Provide the (x, y) coordinate of the cell's center where the given text is located.  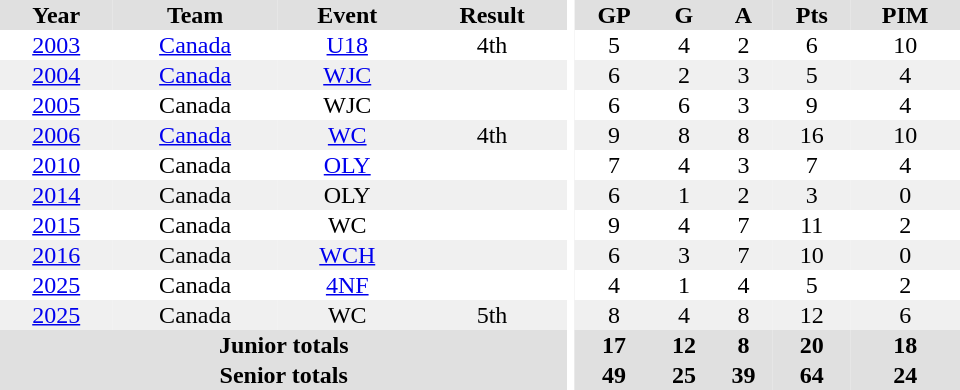
WCH (348, 255)
GP (614, 15)
5th (492, 315)
24 (905, 375)
Year (56, 15)
39 (744, 375)
Junior totals (284, 345)
18 (905, 345)
25 (684, 375)
PIM (905, 15)
11 (812, 225)
16 (812, 135)
Pts (812, 15)
17 (614, 345)
Event (348, 15)
64 (812, 375)
G (684, 15)
A (744, 15)
Team (194, 15)
2003 (56, 45)
2010 (56, 165)
2016 (56, 255)
4NF (348, 285)
Senior totals (284, 375)
U18 (348, 45)
2006 (56, 135)
2004 (56, 75)
Result (492, 15)
2005 (56, 105)
2015 (56, 225)
49 (614, 375)
2014 (56, 195)
20 (812, 345)
